Return [X, Y] of the center of cell containing provided text 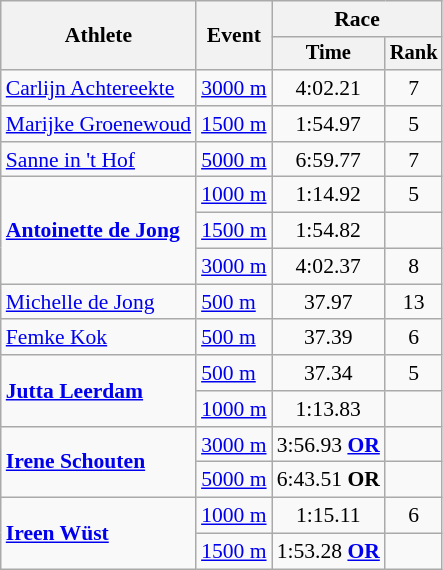
Athlete [98, 36]
37.39 [328, 338]
37.97 [328, 302]
Marijke Groenewoud [98, 124]
1:13.83 [328, 409]
4:02.21 [328, 88]
8 [414, 267]
Michelle de Jong [98, 302]
Event [234, 36]
4:02.37 [328, 267]
1:15.11 [328, 516]
6:59.77 [328, 160]
Femke Kok [98, 338]
Carlijn Achtereekte [98, 88]
1:54.97 [328, 124]
Jutta Leerdam [98, 390]
1:53.28 OR [328, 552]
Race [358, 19]
3:56.93 OR [328, 445]
37.34 [328, 373]
Rank [414, 54]
Sanne in 't Hof [98, 160]
1:54.82 [328, 231]
13 [414, 302]
6:43.51 OR [328, 480]
Ireen Wüst [98, 534]
1:14.92 [328, 195]
Irene Schouten [98, 462]
Antoinette de Jong [98, 230]
Time [328, 54]
